Determine the [x, y] coordinate at the center of the cell enclosing the given text.  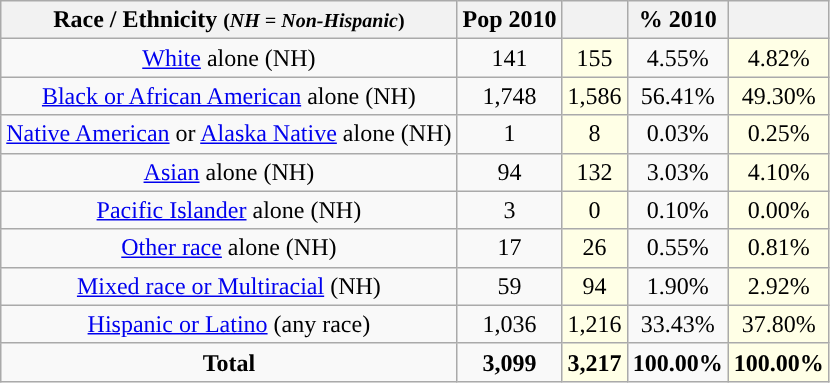
3,099 [510, 362]
0.00% [778, 210]
1 [510, 134]
141 [510, 58]
56.41% [678, 96]
1,036 [510, 324]
37.80% [778, 324]
0.10% [678, 210]
49.30% [778, 96]
8 [594, 134]
Black or African American alone (NH) [229, 96]
4.82% [778, 58]
155 [594, 58]
2.92% [778, 286]
4.10% [778, 172]
Mixed race or Multiracial (NH) [229, 286]
3.03% [678, 172]
Native American or Alaska Native alone (NH) [229, 134]
59 [510, 286]
1.90% [678, 286]
% 2010 [678, 20]
4.55% [678, 58]
Race / Ethnicity (NH = Non-Hispanic) [229, 20]
Pop 2010 [510, 20]
Total [229, 362]
0.55% [678, 248]
Other race alone (NH) [229, 248]
0 [594, 210]
132 [594, 172]
1,216 [594, 324]
3 [510, 210]
33.43% [678, 324]
Asian alone (NH) [229, 172]
0.03% [678, 134]
0.25% [778, 134]
0.81% [778, 248]
Hispanic or Latino (any race) [229, 324]
3,217 [594, 362]
1,586 [594, 96]
26 [594, 248]
17 [510, 248]
White alone (NH) [229, 58]
Pacific Islander alone (NH) [229, 210]
1,748 [510, 96]
